Pinpoint the cell where the given text exists, returning its [x, y] midpoint coordinate. 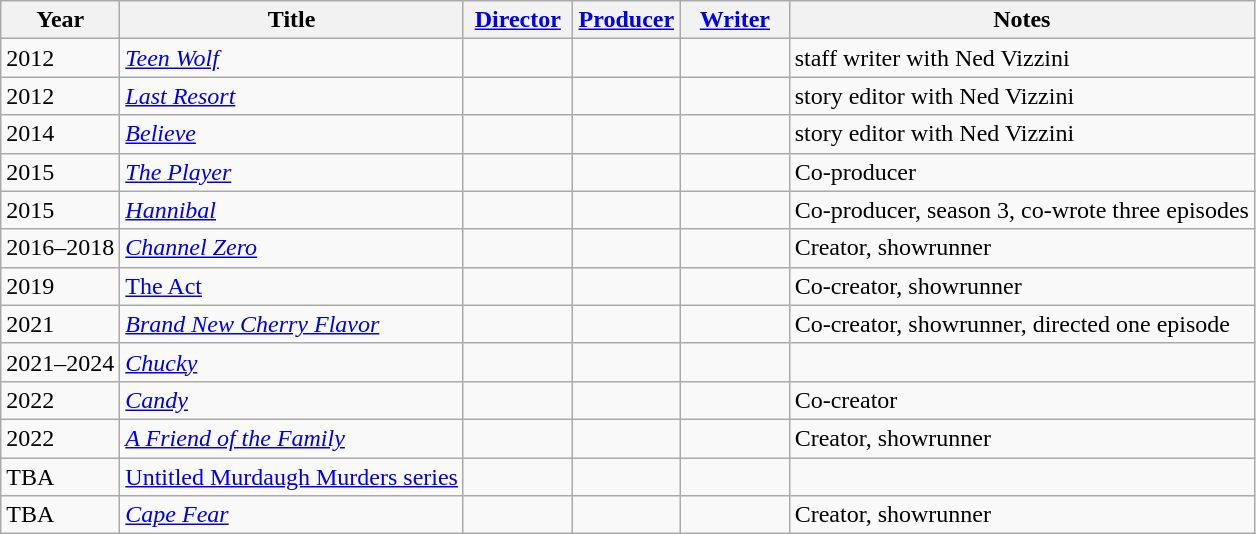
2014 [60, 134]
Hannibal [292, 210]
Year [60, 20]
Untitled Murdaugh Murders series [292, 477]
Co-creator [1022, 400]
Channel Zero [292, 248]
Candy [292, 400]
Co-creator, showrunner, directed one episode [1022, 324]
2019 [60, 286]
staff writer with Ned Vizzini [1022, 58]
Believe [292, 134]
Writer [736, 20]
The Act [292, 286]
Brand New Cherry Flavor [292, 324]
Notes [1022, 20]
Last Resort [292, 96]
2021–2024 [60, 362]
2021 [60, 324]
Co-producer, season 3, co-wrote three episodes [1022, 210]
A Friend of the Family [292, 438]
The Player [292, 172]
Chucky [292, 362]
Teen Wolf [292, 58]
Director [518, 20]
Co-creator, showrunner [1022, 286]
Cape Fear [292, 515]
Producer [626, 20]
2016–2018 [60, 248]
Title [292, 20]
Co-producer [1022, 172]
